Provide the [x, y] coordinate of the cell's center where the given text is located.  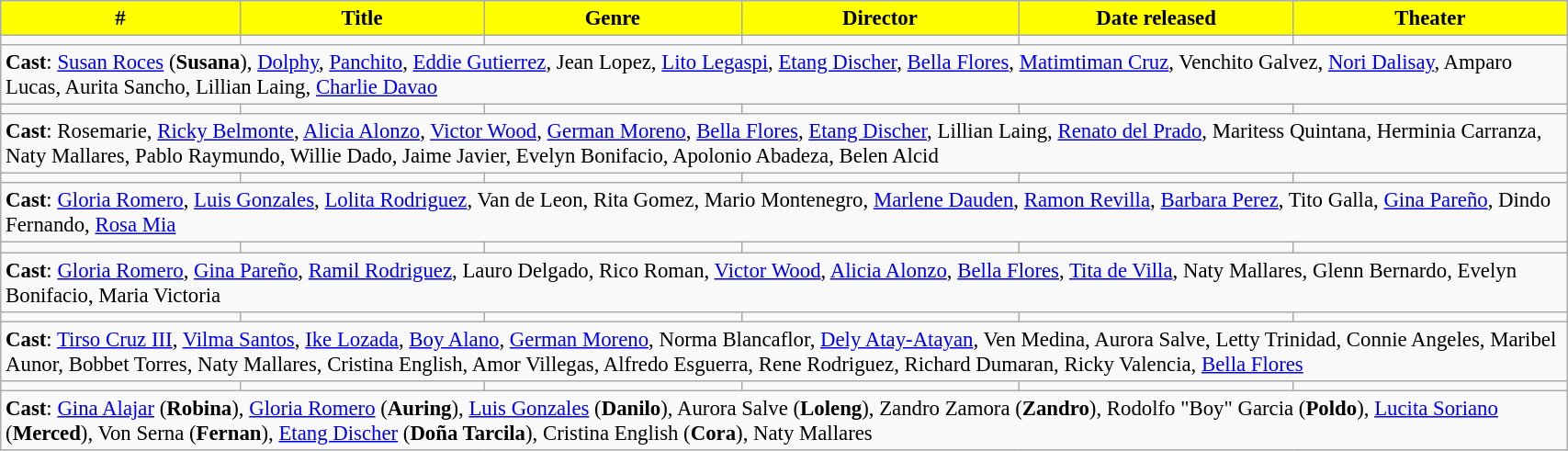
Date released [1156, 18]
Genre [613, 18]
Director [880, 18]
# [121, 18]
Theater [1429, 18]
Title [362, 18]
